Search for the cell housing the specified text and yield its [x, y] center coordinate. 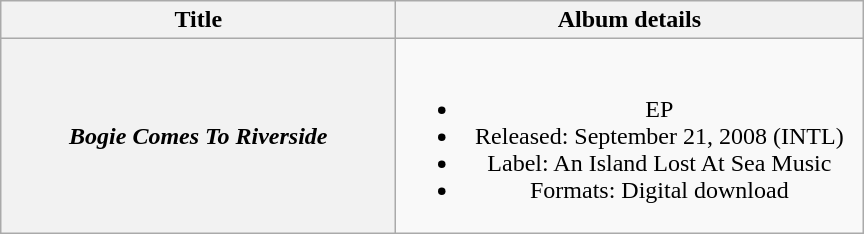
Bogie Comes To Riverside [198, 136]
Title [198, 20]
EPReleased: September 21, 2008 (INTL)Label: An Island Lost At Sea MusicFormats: Digital download [630, 136]
Album details [630, 20]
